Extract the (x, y) coordinate from the center of the cell holding the provided text.  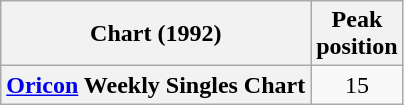
Oricon Weekly Singles Chart (156, 85)
Peakposition (357, 34)
Chart (1992) (156, 34)
15 (357, 85)
